Identify which cell holds the provided text, then report its (X, Y) central coordinate. 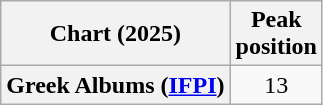
Greek Albums (IFPI) (116, 85)
Peakposition (276, 34)
Chart (2025) (116, 34)
13 (276, 85)
